Return (x, y) of the center of cell containing provided text 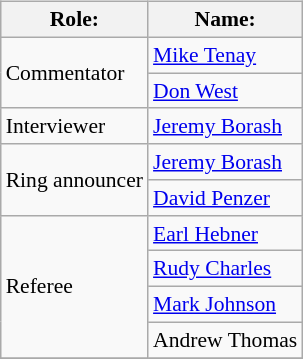
Mark Johnson (225, 305)
Rudy Charles (225, 269)
Role: (74, 20)
David Penzer (225, 198)
Mike Tenay (225, 55)
Don West (225, 91)
Commentator (74, 72)
Andrew Thomas (225, 340)
Earl Hebner (225, 233)
Referee (74, 286)
Ring announcer (74, 180)
Interviewer (74, 126)
Name: (225, 20)
